Find where the given text appears and provide that cell's center as [x, y] coordinate. 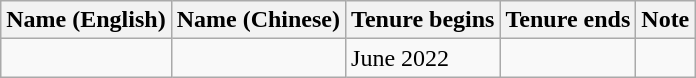
Tenure begins [423, 20]
June 2022 [423, 58]
Name (Chinese) [258, 20]
Tenure ends [568, 20]
Name (English) [86, 20]
Note [666, 20]
